Identify which cell holds the provided text, then report its [x, y] central coordinate. 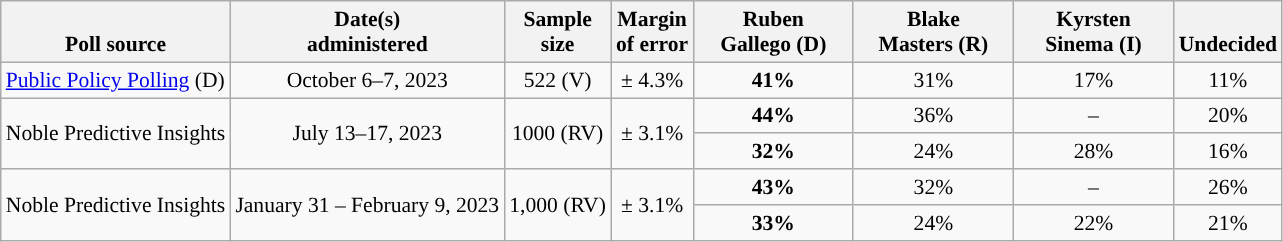
1000 (RV) [558, 134]
36% [933, 116]
26% [1228, 187]
Samplesize [558, 32]
20% [1228, 116]
31% [933, 80]
11% [1228, 80]
Poll source [116, 32]
522 (V) [558, 80]
Undecided [1228, 32]
33% [773, 223]
41% [773, 80]
± 4.3% [652, 80]
July 13–17, 2023 [367, 134]
Marginof error [652, 32]
1,000 (RV) [558, 204]
22% [1093, 223]
KyrstenSinema (I) [1093, 32]
October 6–7, 2023 [367, 80]
January 31 – February 9, 2023 [367, 204]
Public Policy Polling (D) [116, 80]
44% [773, 116]
21% [1228, 223]
16% [1228, 152]
43% [773, 187]
28% [1093, 152]
17% [1093, 80]
Date(s)administered [367, 32]
RubenGallego (D) [773, 32]
BlakeMasters (R) [933, 32]
